Capture the cell that displays the provided text and extract its (X, Y) central coordinate. 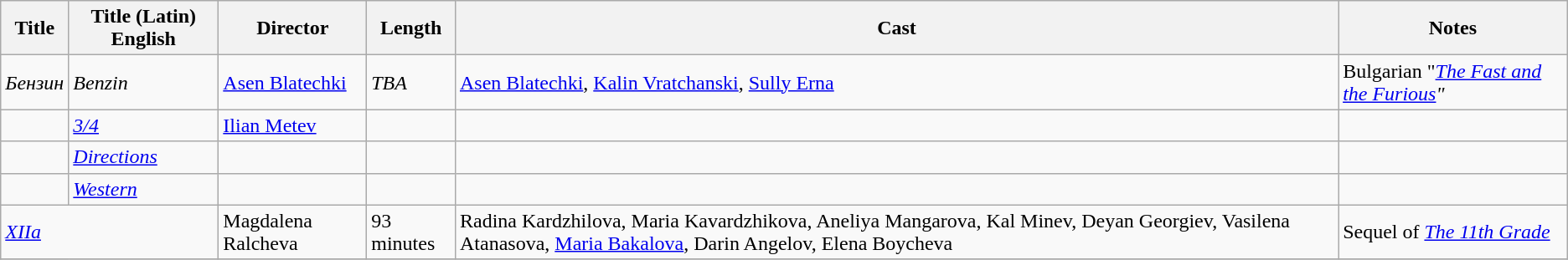
Length (411, 28)
Asen Blatechki (293, 82)
Directions (144, 157)
Director (293, 28)
Benzin (144, 82)
Ilian Metev (293, 125)
Asen Blatechki, Kalin Vratchanski, Sully Erna (896, 82)
Бензин (35, 82)
XIIa (110, 232)
Western (144, 189)
Bulgarian "The Fast and the Furious" (1453, 82)
Cast (896, 28)
Notes (1453, 28)
Sequel of The 11th Grade (1453, 232)
TBA (411, 82)
Magdalena Ralcheva (293, 232)
93 minutes (411, 232)
Title (Latin) English (144, 28)
Title (35, 28)
3/4 (144, 125)
